Find where the given text appears and provide that cell's center as (X, Y) coordinate. 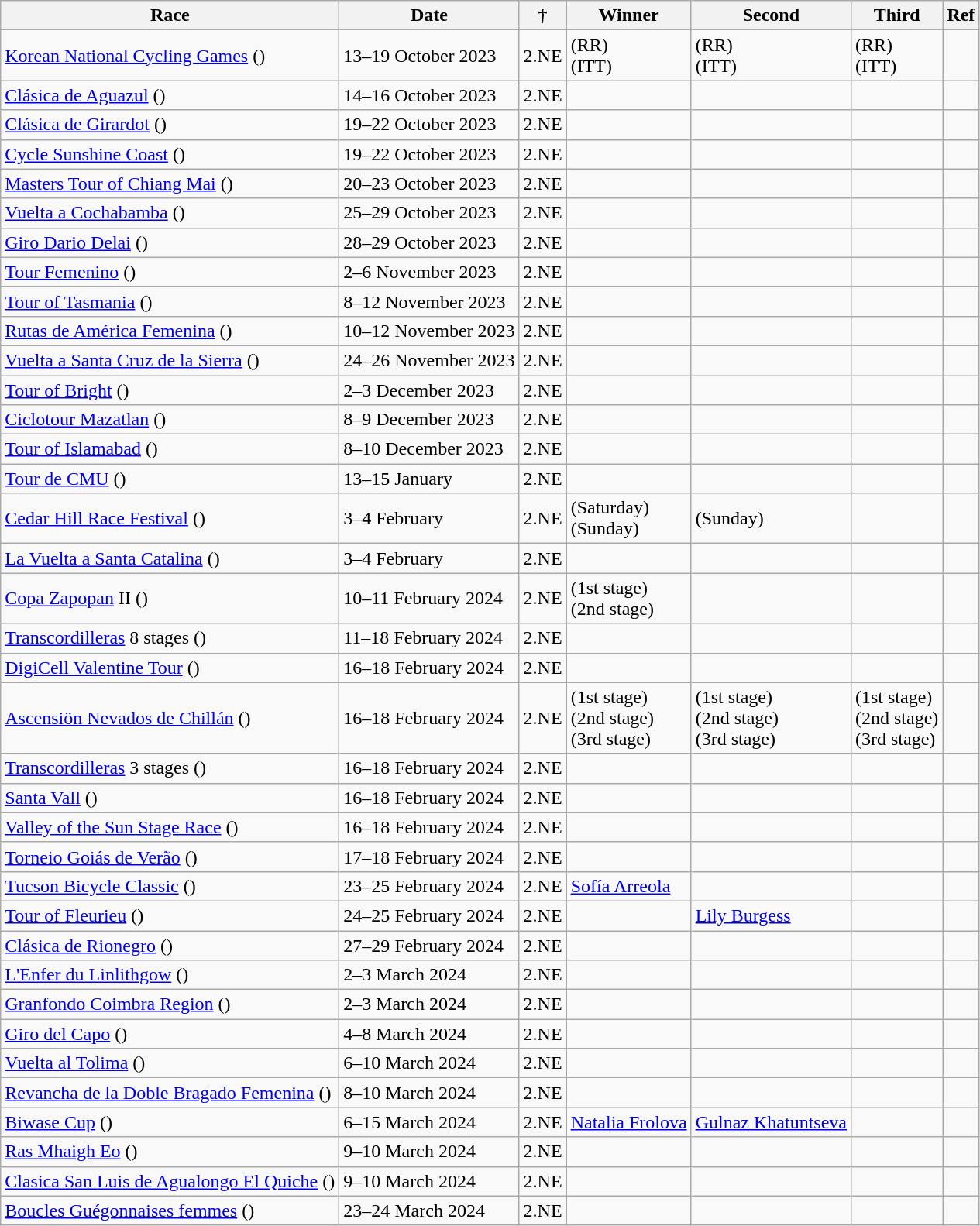
Clásica de Rionegro () (170, 946)
24–26 November 2023 (429, 360)
2–3 December 2023 (429, 390)
Vuelta a Cochabamba () (170, 213)
Lily Burgess (771, 915)
Tour of Islamabad () (170, 449)
Korean National Cycling Games () (170, 56)
(Sunday) (771, 519)
Tour of Tasmania () (170, 301)
Torneio Goiás de Verão () (170, 857)
Clasica San Luis de Agualongo El Quiche () (170, 1181)
Masters Tour of Chiang Mai () (170, 184)
Tour Femenino () (170, 272)
Santa Vall () (170, 798)
10–12 November 2023 (429, 331)
6–15 March 2024 (429, 1122)
Biwase Cup () (170, 1122)
Tour of Bright () (170, 390)
Vuelta al Tolima () (170, 1063)
17–18 February 2024 (429, 857)
25–29 October 2023 (429, 213)
Valley of the Sun Stage Race () (170, 827)
L'Enfer du Linlithgow () (170, 975)
Ciclotour Mazatlan () (170, 420)
Clásica de Girardot () (170, 125)
10–11 February 2024 (429, 598)
(1st stage) (2nd stage) (629, 598)
20–23 October 2023 (429, 184)
Ref (961, 15)
Second (771, 15)
Third (896, 15)
14–16 October 2023 (429, 95)
23–25 February 2024 (429, 886)
Ras Mhaigh Eo () (170, 1152)
Transcordilleras 3 stages () (170, 768)
Giro Dario Delai () (170, 242)
Natalia Frolova (629, 1122)
Race (170, 15)
8–12 November 2023 (429, 301)
6–10 March 2024 (429, 1063)
Vuelta a Santa Cruz de la Sierra () (170, 360)
La Vuelta a Santa Catalina () (170, 558)
8–10 March 2024 (429, 1093)
Tucson Bicycle Classic () (170, 886)
2–6 November 2023 (429, 272)
Revancha de la Doble Bragado Femenina () (170, 1093)
Ascensiön Nevados de Chillán () (170, 718)
28–29 October 2023 (429, 242)
13–15 January (429, 479)
Tour de CMU () (170, 479)
† (542, 15)
8–10 December 2023 (429, 449)
Cedar Hill Race Festival () (170, 519)
Tour of Fleurieu () (170, 915)
Transcordilleras 8 stages () (170, 638)
Sofía Arreola (629, 886)
Clásica de Aguazul () (170, 95)
DigiCell Valentine Tour () (170, 668)
Winner (629, 15)
11–18 February 2024 (429, 638)
27–29 February 2024 (429, 946)
Granfondo Coimbra Region () (170, 1004)
4–8 March 2024 (429, 1034)
(Saturday) (Sunday) (629, 519)
Gulnaz Khatuntseva (771, 1122)
Copa Zapopan II () (170, 598)
Date (429, 15)
23–24 March 2024 (429, 1211)
Cycle Sunshine Coast () (170, 154)
24–25 February 2024 (429, 915)
Rutas de América Femenina () (170, 331)
8–9 December 2023 (429, 420)
13–19 October 2023 (429, 56)
Giro del Capo () (170, 1034)
Boucles Guégonnaises femmes () (170, 1211)
